From the cell containing the given text, extract its center point as (x, y) coordinate. 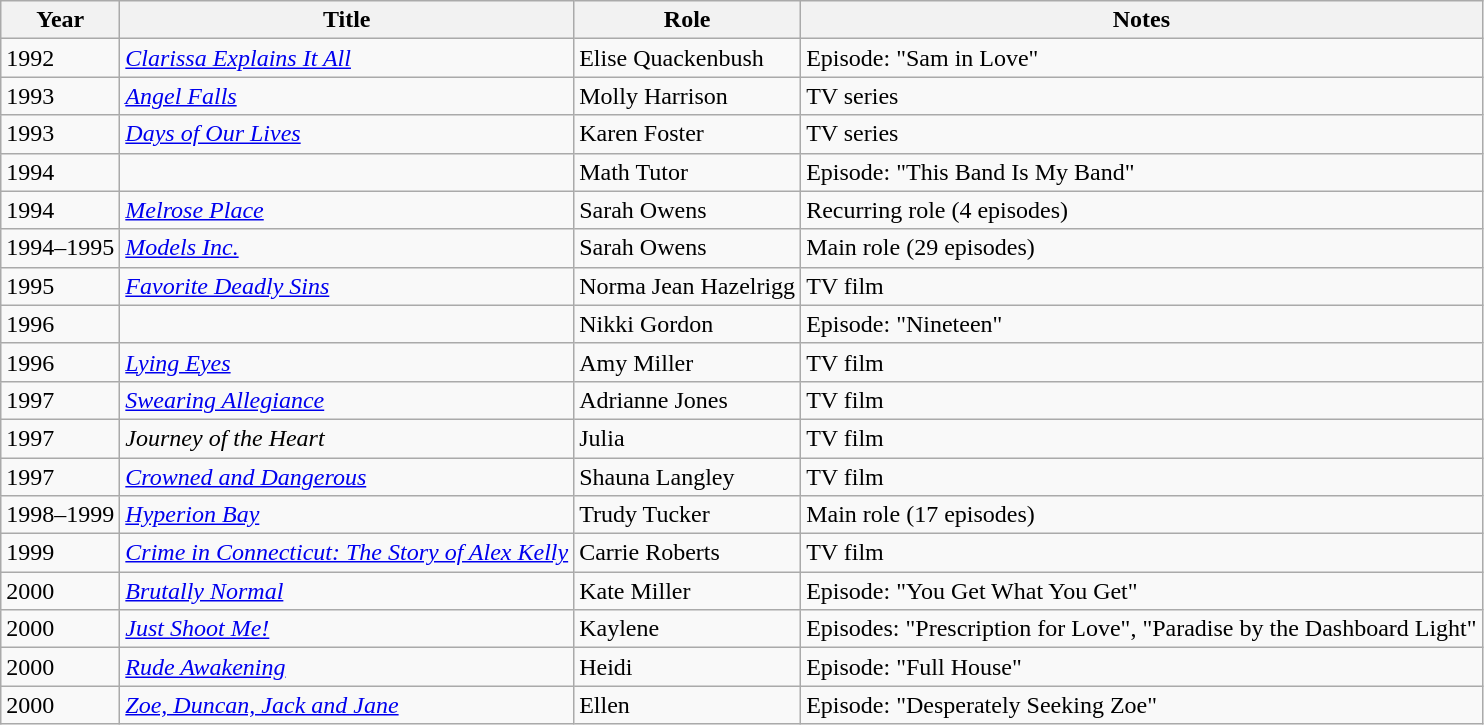
Episode: "Full House" (1142, 667)
Crowned and Dangerous (347, 477)
Heidi (688, 667)
Carrie Roberts (688, 553)
Main role (29 episodes) (1142, 248)
Karen Foster (688, 134)
Clarissa Explains It All (347, 58)
Episode: "Desperately Seeking Zoe" (1142, 705)
Amy Miller (688, 362)
Shauna Langley (688, 477)
Favorite Deadly Sins (347, 286)
Just Shoot Me! (347, 629)
Molly Harrison (688, 96)
Norma Jean Hazelrigg (688, 286)
Episode: "Nineteen" (1142, 324)
Kate Miller (688, 591)
Days of Our Lives (347, 134)
Episode: "This Band Is My Band" (1142, 172)
Trudy Tucker (688, 515)
Notes (1142, 20)
Swearing Allegiance (347, 400)
Crime in Connecticut: The Story of Alex Kelly (347, 553)
Journey of the Heart (347, 438)
1995 (60, 286)
1994–1995 (60, 248)
1992 (60, 58)
Ellen (688, 705)
Title (347, 20)
Nikki Gordon (688, 324)
Role (688, 20)
Melrose Place (347, 210)
Rude Awakening (347, 667)
Elise Quackenbush (688, 58)
Brutally Normal (347, 591)
Julia (688, 438)
Kaylene (688, 629)
Episodes: "Prescription for Love", "Paradise by the Dashboard Light" (1142, 629)
Main role (17 episodes) (1142, 515)
Episode: "You Get What You Get" (1142, 591)
Zoe, Duncan, Jack and Jane (347, 705)
Models Inc. (347, 248)
Episode: "Sam in Love" (1142, 58)
Year (60, 20)
Lying Eyes (347, 362)
1999 (60, 553)
Angel Falls (347, 96)
Math Tutor (688, 172)
Adrianne Jones (688, 400)
Hyperion Bay (347, 515)
1998–1999 (60, 515)
Recurring role (4 episodes) (1142, 210)
